Locate the cell with the specified text and output its (x, y) center coordinate. 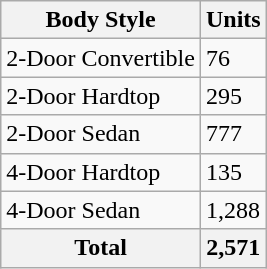
1,288 (233, 210)
Units (233, 20)
295 (233, 96)
2-Door Sedan (101, 134)
2,571 (233, 248)
Total (101, 248)
777 (233, 134)
76 (233, 58)
4-Door Sedan (101, 210)
135 (233, 172)
Body Style (101, 20)
2-Door Convertible (101, 58)
2-Door Hardtop (101, 96)
4-Door Hardtop (101, 172)
